Extract the (x, y) coordinate from the center of the cell holding the provided text.  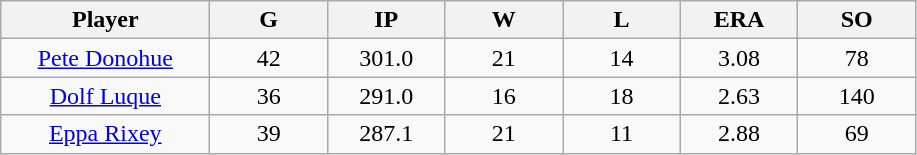
G (269, 20)
Eppa Rixey (106, 134)
2.63 (739, 96)
Player (106, 20)
16 (504, 96)
42 (269, 58)
291.0 (386, 96)
39 (269, 134)
301.0 (386, 58)
287.1 (386, 134)
14 (622, 58)
11 (622, 134)
140 (857, 96)
69 (857, 134)
36 (269, 96)
18 (622, 96)
Dolf Luque (106, 96)
3.08 (739, 58)
L (622, 20)
W (504, 20)
2.88 (739, 134)
78 (857, 58)
IP (386, 20)
ERA (739, 20)
Pete Donohue (106, 58)
SO (857, 20)
